Detect which cell encompasses the target text, then output its [X, Y] center coordinate. 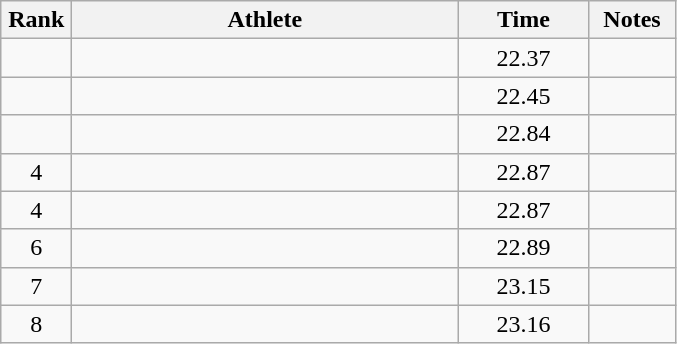
Time [524, 20]
Notes [632, 20]
23.15 [524, 286]
23.16 [524, 324]
22.37 [524, 58]
8 [36, 324]
6 [36, 248]
Rank [36, 20]
22.89 [524, 248]
Athlete [265, 20]
22.45 [524, 96]
22.84 [524, 134]
7 [36, 286]
